Output the [x, y] coordinate of the center of the cell containing the given text.  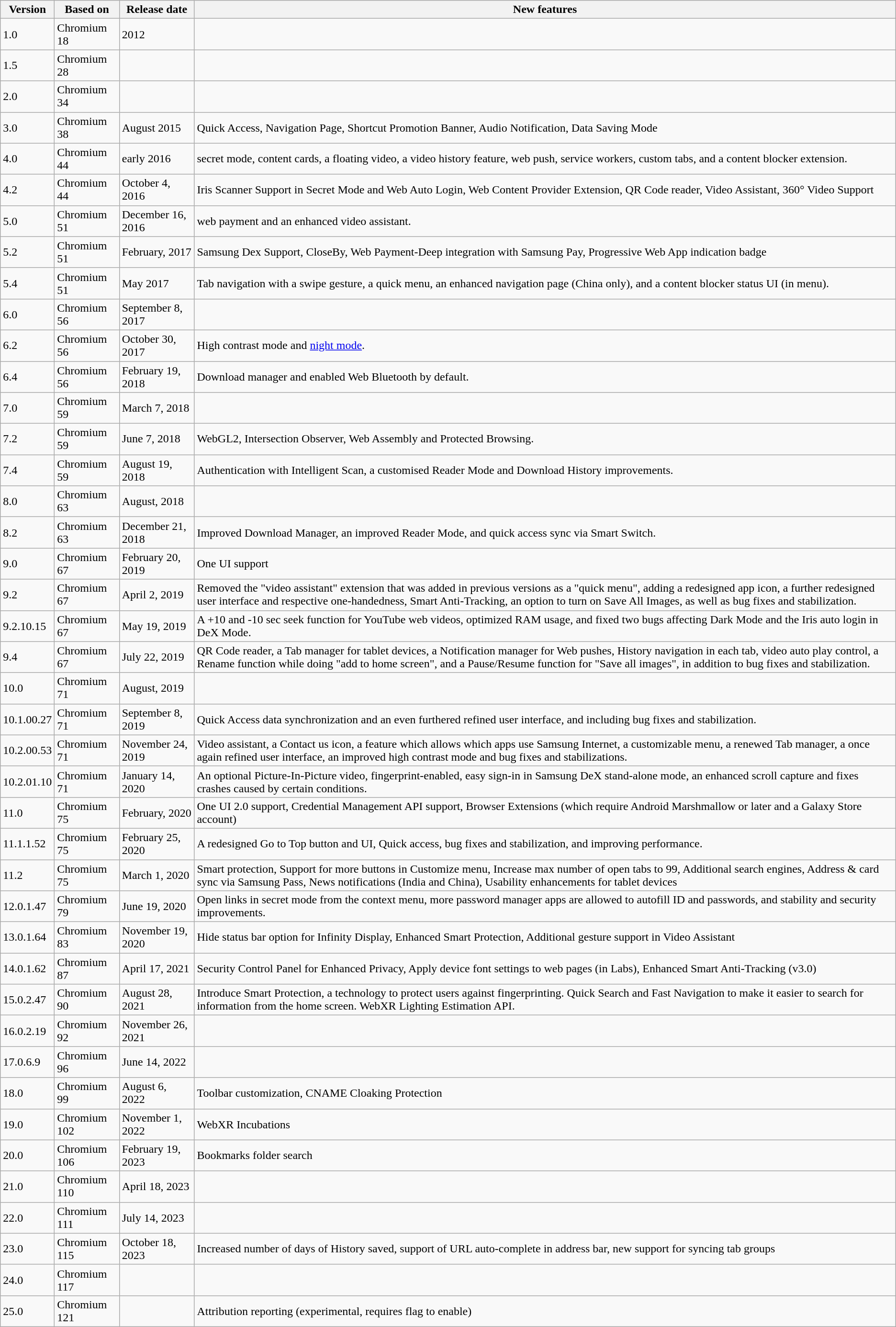
January 14, 2020 [157, 781]
25.0 [28, 1311]
Samsung Dex Support, CloseBy, Web Payment-Deep integration with Samsung Pay, Progressive Web App indication badge [545, 252]
Authentication with Intelligent Scan, a customised Reader Mode and Download History improvements. [545, 470]
August 28, 2021 [157, 1000]
February 19, 2018 [157, 376]
Chromium 96 [87, 1062]
16.0.2.19 [28, 1031]
May 19, 2019 [157, 626]
Chromium 92 [87, 1031]
November 1, 2022 [157, 1124]
23.0 [28, 1248]
Tab navigation with a swipe gesture, a quick menu, an enhanced navigation page (China only), and a content blocker status UI (in menu). [545, 283]
Chromium 79 [87, 907]
22.0 [28, 1218]
Attribution reporting (experimental, requires flag to enable) [545, 1311]
August 19, 2018 [157, 470]
10.1.00.27 [28, 719]
Bookmarks folder search [545, 1156]
Chromium 102 [87, 1124]
Toolbar customization, CNAME Cloaking Protection [545, 1093]
17.0.6.9 [28, 1062]
One UI support [545, 564]
4.2 [28, 190]
Iris Scanner Support in Secret Mode and Web Auto Login, Web Content Provider Extension, QR Code reader, Video Assistant, 360° Video Support [545, 190]
March 1, 2020 [157, 875]
Based on [87, 10]
21.0 [28, 1186]
9.2 [28, 595]
WebXR Incubations [545, 1124]
June 14, 2022 [157, 1062]
10.2.01.10 [28, 781]
March 7, 2018 [157, 408]
9.2.10.15 [28, 626]
June 7, 2018 [157, 439]
February 20, 2019 [157, 564]
December 16, 2016 [157, 221]
A redesigned Go to Top button and UI, Quick access, bug fixes and stabilization, and improving performance. [545, 843]
Chromium 111 [87, 1218]
July 22, 2019 [157, 657]
August 6, 2022 [157, 1093]
December 21, 2018 [157, 532]
February, 2020 [157, 813]
1.5 [28, 65]
June 19, 2020 [157, 907]
February 19, 2023 [157, 1156]
Chromium 83 [87, 937]
8.2 [28, 532]
19.0 [28, 1124]
6.0 [28, 314]
11.0 [28, 813]
7.4 [28, 470]
Security Control Panel for Enhanced Privacy, Apply device font settings to web pages (in Labs), Enhanced Smart Anti-Tracking (v3.0) [545, 969]
Quick Access, Navigation Page, Shortcut Promotion Banner, Audio Notification, Data Saving Mode [545, 127]
20.0 [28, 1156]
9.4 [28, 657]
High contrast mode and night mode. [545, 346]
February 25, 2020 [157, 843]
7.2 [28, 439]
24.0 [28, 1280]
Chromium 34 [87, 97]
August, 2019 [157, 688]
April 18, 2023 [157, 1186]
6.4 [28, 376]
November 24, 2019 [157, 751]
New features [545, 10]
Chromium 110 [87, 1186]
5.2 [28, 252]
May 2017 [157, 283]
July 14, 2023 [157, 1218]
18.0 [28, 1093]
4.0 [28, 159]
October 18, 2023 [157, 1248]
6.2 [28, 346]
11.2 [28, 875]
7.0 [28, 408]
Version [28, 10]
10.2.00.53 [28, 751]
Release date [157, 10]
3.0 [28, 127]
WebGL2, Intersection Observer, Web Assembly and Protected Browsing. [545, 439]
Chromium 106 [87, 1156]
Chromium 18 [87, 34]
11.1.1.52 [28, 843]
Chromium 28 [87, 65]
One UI 2.0 support, Credential Management API support, Browser Extensions (which require Android Marshmallow or later and a Galaxy Store account) [545, 813]
April 2, 2019 [157, 595]
August 2015 [157, 127]
5.4 [28, 283]
Chromium 117 [87, 1280]
Chromium 115 [87, 1248]
Chromium 121 [87, 1311]
April 17, 2021 [157, 969]
Increased number of days of History saved, support of URL auto-complete in address bar, new support for syncing tab groups [545, 1248]
Improved Download Manager, an improved Reader Mode, and quick access sync via Smart Switch. [545, 532]
secret mode, content cards, a floating video, a video history feature, web push, service workers, custom tabs, and a content blocker extension. [545, 159]
September 8, 2019 [157, 719]
Chromium 87 [87, 969]
Hide status bar option for Infinity Display, Enhanced Smart Protection, Additional gesture support in Video Assistant [545, 937]
5.0 [28, 221]
October 30, 2017 [157, 346]
Chromium 99 [87, 1093]
9.0 [28, 564]
13.0.1.64 [28, 937]
15.0.2.47 [28, 1000]
14.0.1.62 [28, 969]
November 26, 2021 [157, 1031]
September 8, 2017 [157, 314]
12.0.1.47 [28, 907]
August, 2018 [157, 502]
2012 [157, 34]
October 4, 2016 [157, 190]
November 19, 2020 [157, 937]
8.0 [28, 502]
web payment and an enhanced video assistant. [545, 221]
Chromium 38 [87, 127]
1.0 [28, 34]
10.0 [28, 688]
Download manager and enabled Web Bluetooth by default. [545, 376]
February, 2017 [157, 252]
early 2016 [157, 159]
Quick Access data synchronization and an even furthered refined user interface, and including bug fixes and stabilization. [545, 719]
2.0 [28, 97]
Chromium 90 [87, 1000]
